Return the [X, Y] coordinate for the center point of the cell that contains the specified text.  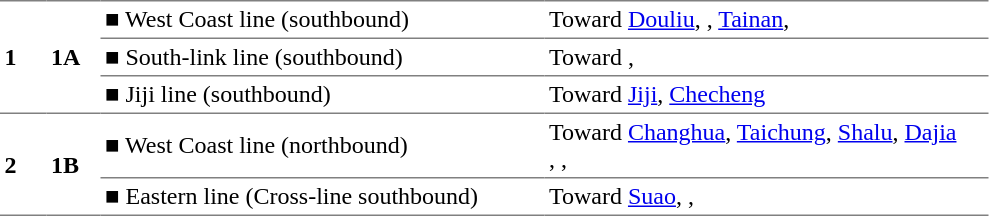
■ West Coast line (southbound) [322, 20]
Toward , [766, 58]
Toward Changhua, Taichung, Shalu, Dajia, , [766, 146]
1A [73, 57]
2 [23, 165]
Toward Suao, , [766, 197]
1B [73, 165]
Toward Douliu, , Tainan, [766, 20]
■ South-link line (southbound) [322, 58]
1 [23, 57]
■ West Coast line (northbound) [322, 146]
■ Eastern line (Cross-line southbound) [322, 197]
Toward Jiji, Checheng [766, 95]
■ Jiji line (southbound) [322, 95]
